Find where the given text appears and provide that cell's center as (x, y) coordinate. 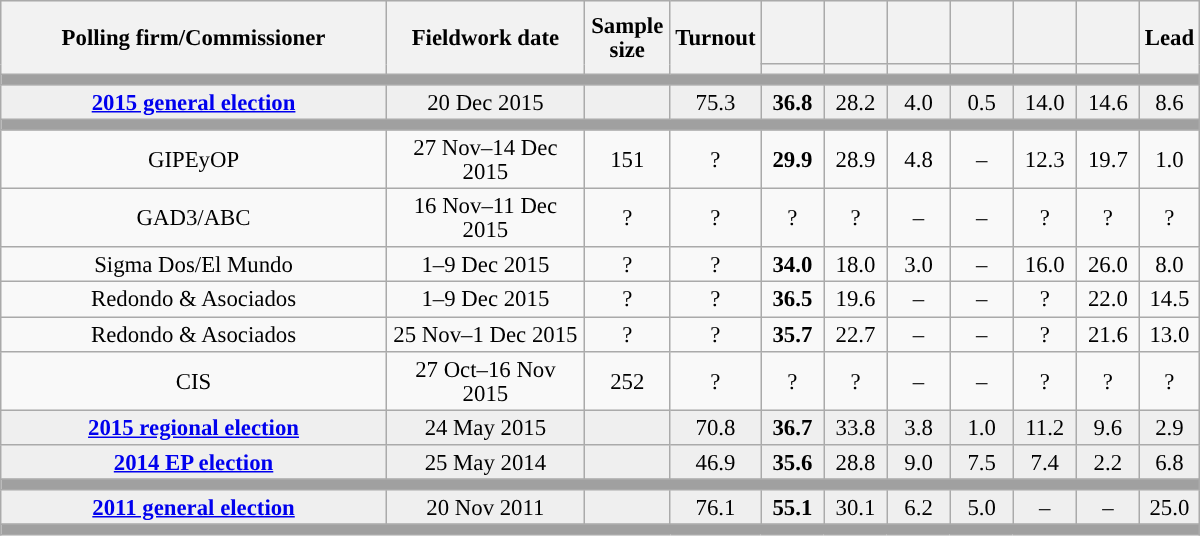
CIS (194, 380)
36.8 (792, 102)
14.0 (1044, 102)
2.2 (1108, 462)
252 (627, 380)
14.5 (1169, 300)
28.9 (856, 160)
2.9 (1169, 428)
26.0 (1108, 266)
33.8 (856, 428)
Sample size (627, 38)
19.7 (1108, 160)
21.6 (1108, 334)
22.0 (1108, 300)
29.9 (792, 160)
75.3 (716, 102)
3.0 (918, 266)
5.0 (982, 508)
30.1 (856, 508)
13.0 (1169, 334)
34.0 (792, 266)
20 Nov 2011 (485, 508)
7.5 (982, 462)
8.0 (1169, 266)
Turnout (716, 38)
4.0 (918, 102)
Polling firm/Commissioner (194, 38)
27 Oct–16 Nov 2015 (485, 380)
19.6 (856, 300)
24 May 2015 (485, 428)
2011 general election (194, 508)
27 Nov–14 Dec 2015 (485, 160)
2014 EP election (194, 462)
GIPEyOP (194, 160)
GAD3/ABC (194, 218)
76.1 (716, 508)
2015 general election (194, 102)
46.9 (716, 462)
8.6 (1169, 102)
9.0 (918, 462)
16 Nov–11 Dec 2015 (485, 218)
18.0 (856, 266)
25 May 2014 (485, 462)
55.1 (792, 508)
Fieldwork date (485, 38)
6.2 (918, 508)
16.0 (1044, 266)
0.5 (982, 102)
9.6 (1108, 428)
36.5 (792, 300)
70.8 (716, 428)
20 Dec 2015 (485, 102)
Sigma Dos/El Mundo (194, 266)
11.2 (1044, 428)
3.8 (918, 428)
12.3 (1044, 160)
6.8 (1169, 462)
28.2 (856, 102)
25.0 (1169, 508)
2015 regional election (194, 428)
28.8 (856, 462)
14.6 (1108, 102)
4.8 (918, 160)
35.7 (792, 334)
25 Nov–1 Dec 2015 (485, 334)
7.4 (1044, 462)
36.7 (792, 428)
151 (627, 160)
22.7 (856, 334)
35.6 (792, 462)
Lead (1169, 38)
